Detect which cell encompasses the target text, then output its [X, Y] center coordinate. 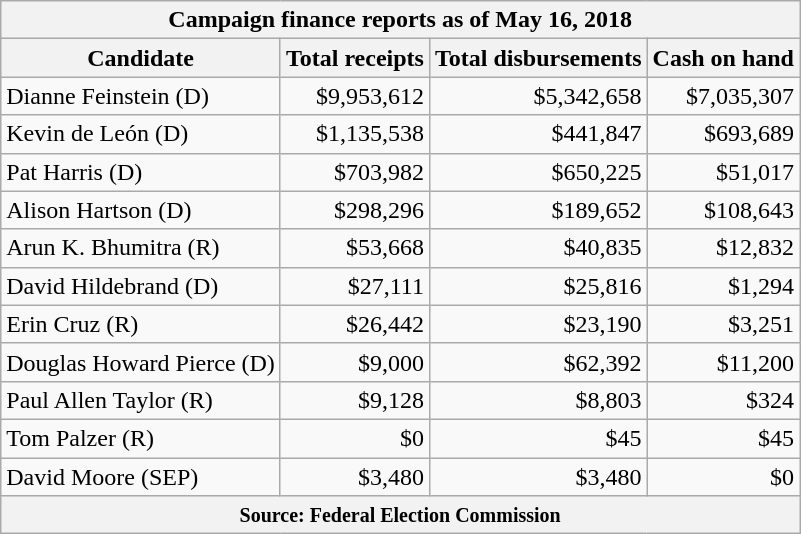
$3,251 [723, 324]
$298,296 [354, 210]
$108,643 [723, 210]
$703,982 [354, 172]
$53,668 [354, 248]
David Moore (SEP) [141, 477]
Erin Cruz (R) [141, 324]
Arun K. Bhumitra (R) [141, 248]
David Hildebrand (D) [141, 286]
$40,835 [538, 248]
$12,832 [723, 248]
Dianne Feinstein (D) [141, 96]
$1,294 [723, 286]
Cash on hand [723, 58]
$1,135,538 [354, 134]
$324 [723, 400]
Candidate [141, 58]
Kevin de León (D) [141, 134]
$11,200 [723, 362]
$9,000 [354, 362]
Alison Hartson (D) [141, 210]
$62,392 [538, 362]
$9,128 [354, 400]
$9,953,612 [354, 96]
$693,689 [723, 134]
$5,342,658 [538, 96]
Source: Federal Election Commission [400, 515]
Total receipts [354, 58]
Pat Harris (D) [141, 172]
$27,111 [354, 286]
$189,652 [538, 210]
$51,017 [723, 172]
Campaign finance reports as of May 16, 2018 [400, 20]
$8,803 [538, 400]
Paul Allen Taylor (R) [141, 400]
$26,442 [354, 324]
$25,816 [538, 286]
$7,035,307 [723, 96]
$23,190 [538, 324]
Douglas Howard Pierce (D) [141, 362]
$650,225 [538, 172]
Tom Palzer (R) [141, 438]
Total disbursements [538, 58]
$441,847 [538, 134]
